Determine the [X, Y] coordinate at the center of the cell enclosing the given text.  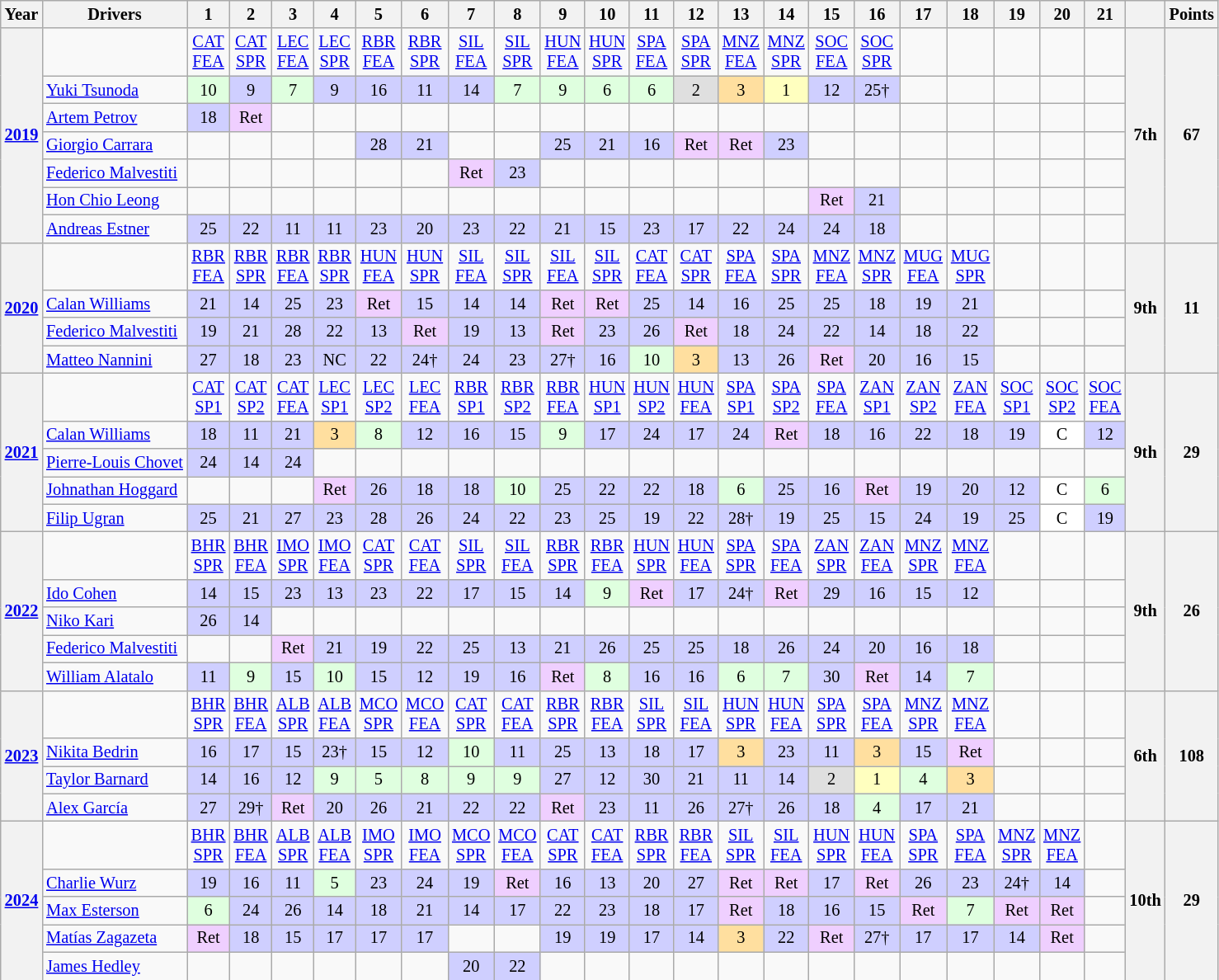
23† [334, 751]
Max Esterson [115, 911]
2020 [21, 309]
SOCSP1 [1016, 397]
CATSP1 [209, 397]
Yuki Tsunoda [115, 90]
LECSP1 [334, 397]
Artem Petrov [115, 117]
29† [251, 808]
Andreas Estner [115, 229]
Year [21, 14]
Matteo Nannini [115, 360]
Pierre-Louis Chovet [115, 463]
ZANSPR [831, 555]
2022 [21, 610]
Matías Zagazeta [115, 938]
LECSPR [334, 52]
2024 [21, 900]
2021 [21, 452]
ZANSP1 [878, 397]
Drivers [115, 14]
William Alatalo [115, 676]
108 [1192, 756]
ZANSP2 [924, 397]
Filip Ugran [115, 518]
NC [334, 360]
RBRSP2 [517, 397]
SOCSP2 [1062, 397]
RBRSP1 [471, 397]
Niko Kari [115, 621]
HUNSP2 [652, 397]
LECSP2 [379, 397]
2023 [21, 756]
Nikita Bedrin [115, 751]
Alex García [115, 808]
HUNSP1 [607, 397]
2019 [21, 135]
67 [1192, 135]
MUGFEA [924, 266]
Hon Chio Leong [115, 200]
Taylor Barnard [115, 780]
SOCSPR [878, 52]
6th [1146, 756]
25† [878, 90]
MUGSPR [970, 266]
10th [1146, 900]
28† [741, 518]
James Hedley [115, 966]
7th [1146, 135]
CATSP2 [251, 397]
Giorgio Carrara [115, 145]
Points [1192, 14]
SPASP2 [787, 397]
Johnathan Hoggard [115, 490]
Charlie Wurz [115, 883]
SPASP1 [741, 397]
Ido Cohen [115, 593]
